Detect which cell encompasses the target text, then output its [X, Y] center coordinate. 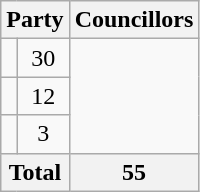
30 [43, 58]
Party [35, 20]
12 [43, 96]
3 [43, 134]
Councillors [134, 20]
55 [134, 172]
Total [35, 172]
